Capture the cell that displays the provided text and extract its [X, Y] central coordinate. 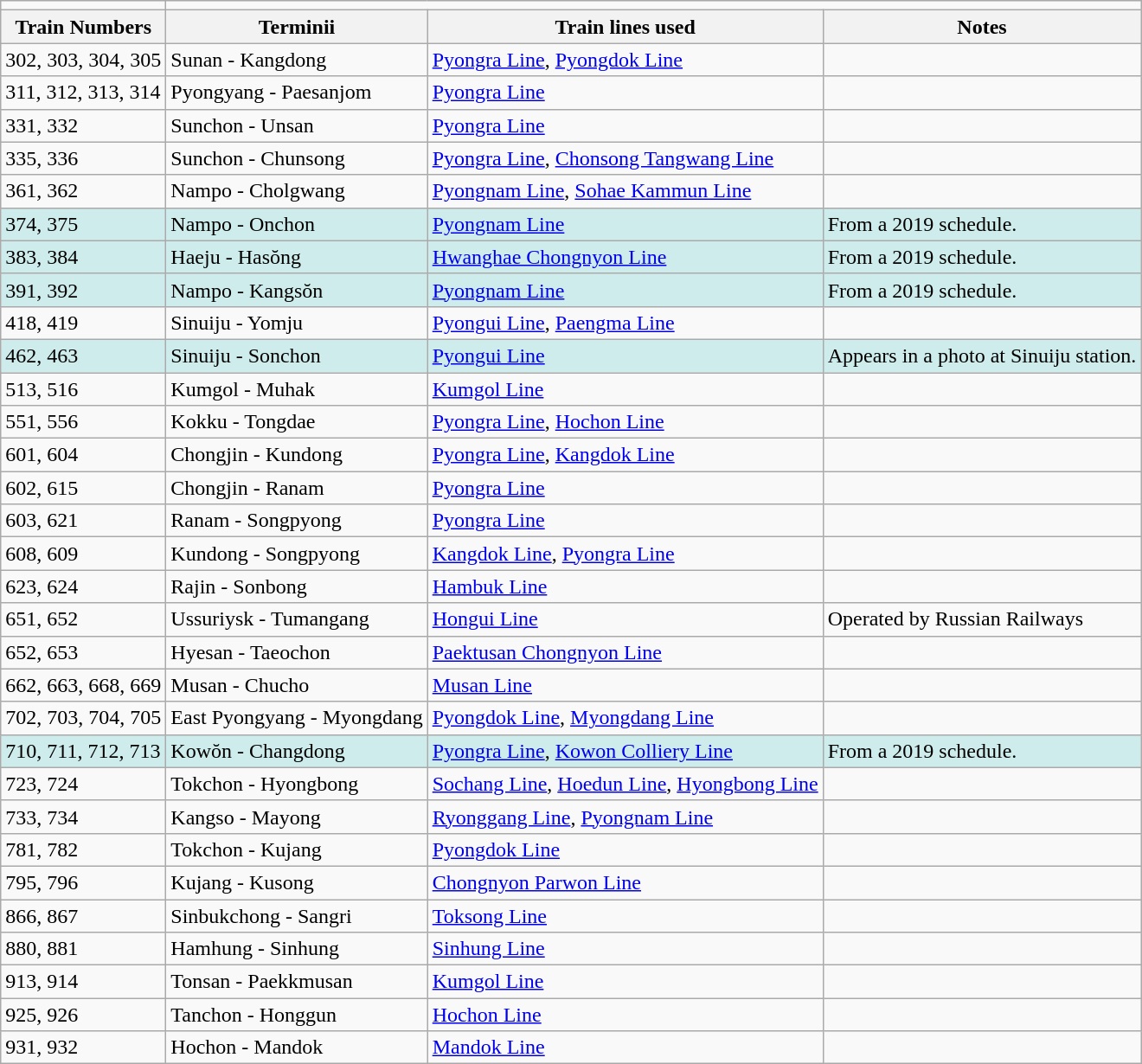
302, 303, 304, 305 [83, 60]
Kangdok Line, Pyongra Line [625, 554]
551, 556 [83, 422]
Operated by Russian Railways [982, 619]
Hyesan - Taeochon [297, 652]
383, 384 [83, 257]
651, 652 [83, 619]
Sunchon - Unsan [297, 125]
Hambuk Line [625, 586]
311, 312, 313, 314 [83, 93]
Ranam - Songpyong [297, 521]
374, 375 [83, 224]
602, 615 [83, 488]
781, 782 [83, 849]
Paektusan Chongnyon Line [625, 652]
Kumgol - Muhak [297, 388]
Kokku - Tongdae [297, 422]
Toksong Line [625, 916]
662, 663, 668, 669 [83, 685]
Musan Line [625, 685]
Train lines used [625, 27]
Tokchon - Hyongbong [297, 784]
Pyongui Line, Paengma Line [625, 323]
710, 711, 712, 713 [83, 751]
723, 724 [83, 784]
Hamhung - Sinhung [297, 949]
Ussuriysk - Tumangang [297, 619]
603, 621 [83, 521]
Sinuiju - Yomju [297, 323]
East Pyongyang - Myongdang [297, 718]
Kowŏn - Changdong [297, 751]
Sinbukchong - Sangri [297, 916]
Sochang Line, Hoedun Line, Hyongbong Line [625, 784]
Chongnyon Parwon Line [625, 882]
Rajin - Sonbong [297, 586]
Pyongra Line, Chonsong Tangwang Line [625, 158]
Pyongui Line [625, 356]
Tanchon - Honggun [297, 1015]
Kujang - Kusong [297, 882]
931, 932 [83, 1048]
Musan - Chucho [297, 685]
Tonsan - Paekkmusan [297, 982]
795, 796 [83, 882]
391, 392 [83, 290]
Train Numbers [83, 27]
Pyongra Line, Hochon Line [625, 422]
913, 914 [83, 982]
361, 362 [83, 191]
925, 926 [83, 1015]
Chongjin - Ranam [297, 488]
Tokchon - Kujang [297, 849]
462, 463 [83, 356]
Sinhung Line [625, 949]
331, 332 [83, 125]
Pyongdok Line, Myongdang Line [625, 718]
733, 734 [83, 817]
608, 609 [83, 554]
Notes [982, 27]
Terminii [297, 27]
702, 703, 704, 705 [83, 718]
418, 419 [83, 323]
Pyongra Line, Kowon Colliery Line [625, 751]
Sunan - Kangdong [297, 60]
866, 867 [83, 916]
513, 516 [83, 388]
Hochon Line [625, 1015]
Hwanghae Chongnyon Line [625, 257]
Nampo - Cholgwang [297, 191]
Ryonggang Line, Pyongnam Line [625, 817]
Appears in a photo at Sinuiju station. [982, 356]
623, 624 [83, 586]
Sunchon - Chunsong [297, 158]
Hongui Line [625, 619]
Kundong - Songpyong [297, 554]
Pyongyang - Paesanjom [297, 93]
Chongjin - Kundong [297, 455]
Haeju - Hasŏng [297, 257]
Sinuiju - Sonchon [297, 356]
652, 653 [83, 652]
601, 604 [83, 455]
Pyongra Line, Kangdok Line [625, 455]
Mandok Line [625, 1048]
Nampo - Onchon [297, 224]
880, 881 [83, 949]
Kangso - Mayong [297, 817]
Pyongra Line, Pyongdok Line [625, 60]
Pyongdok Line [625, 849]
Hochon - Mandok [297, 1048]
Nampo - Kangsŏn [297, 290]
335, 336 [83, 158]
Pyongnam Line, Sohae Kammun Line [625, 191]
